Provide the [x, y] coordinate of the cell's center where the given text is located.  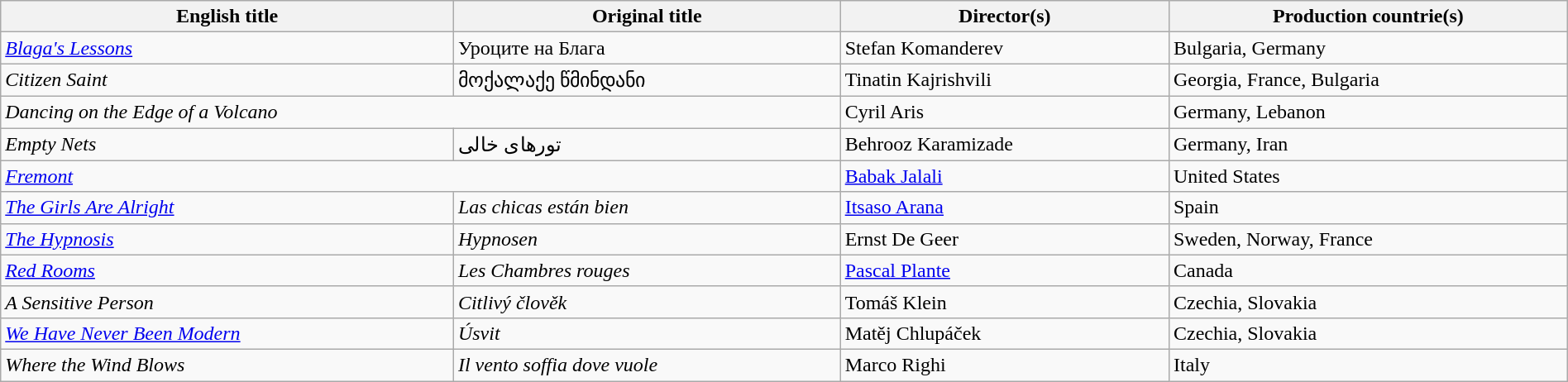
Sweden, Norway, France [1368, 239]
Tinatin Kajrishvili [1004, 80]
Germany, Lebanon [1368, 112]
The Hypnosis [227, 239]
Уроците на Блага [647, 48]
Las chicas están bien [647, 208]
Production countrie(s) [1368, 17]
Germany, Iran [1368, 144]
Original title [647, 17]
Dancing on the Edge of a Volcano [420, 112]
Italy [1368, 365]
Úsvit [647, 333]
Georgia, France, Bulgaria [1368, 80]
Bulgaria, Germany [1368, 48]
Pascal Plante [1004, 270]
Il vento soffia dove vuole [647, 365]
Blaga's Lessons [227, 48]
მოქალაქე წმინდანი [647, 80]
Red Rooms [227, 270]
United States [1368, 176]
Citlivý člověk [647, 302]
تورهای خالی [647, 144]
Marco Righi [1004, 365]
English title [227, 17]
Director(s) [1004, 17]
Empty Nets [227, 144]
Les Chambres rouges [647, 270]
Hypnosen [647, 239]
Fremont [420, 176]
Stefan Komanderev [1004, 48]
Where the Wind Blows [227, 365]
Citizen Saint [227, 80]
Itsaso Arana [1004, 208]
Babak Jalali [1004, 176]
Tomáš Klein [1004, 302]
Canada [1368, 270]
Spain [1368, 208]
Cyril Aris [1004, 112]
Ernst De Geer [1004, 239]
Matěj Chlupáček [1004, 333]
Behrooz Karamizade [1004, 144]
A Sensitive Person [227, 302]
We Have Never Been Modern [227, 333]
The Girls Are Alright [227, 208]
